Return (x, y) of the center of cell containing provided text 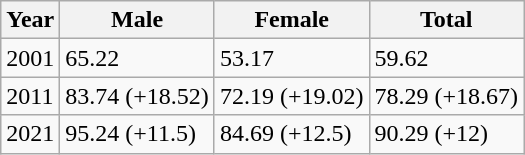
78.29 (+18.67) (446, 96)
2021 (30, 134)
Year (30, 20)
72.19 (+19.02) (292, 96)
65.22 (138, 58)
53.17 (292, 58)
95.24 (+11.5) (138, 134)
Total (446, 20)
2011 (30, 96)
90.29 (+12) (446, 134)
Female (292, 20)
83.74 (+18.52) (138, 96)
84.69 (+12.5) (292, 134)
59.62 (446, 58)
Male (138, 20)
2001 (30, 58)
